Capture the cell that displays the provided text and extract its [x, y] central coordinate. 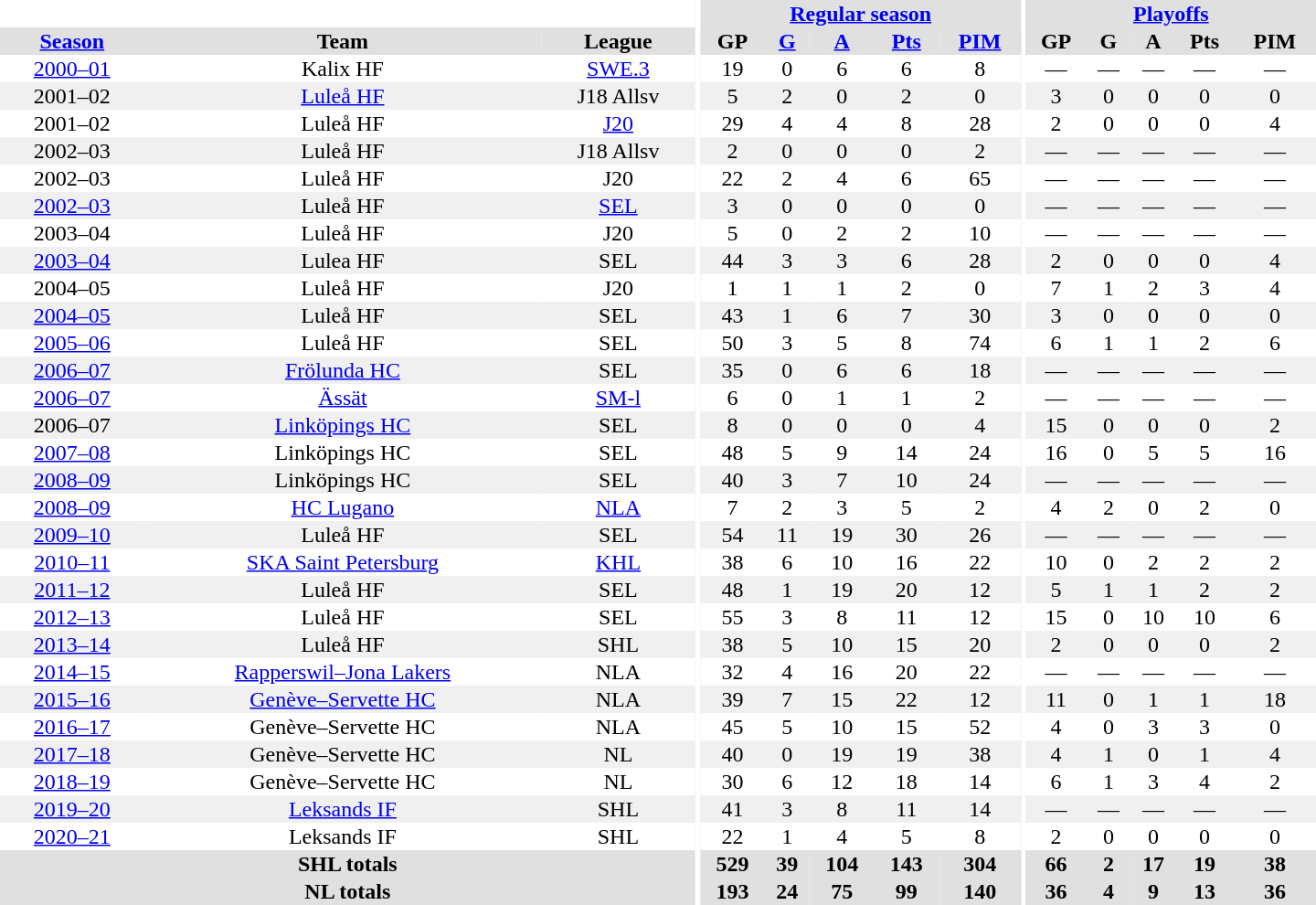
2000–01 [72, 69]
Playoffs [1172, 14]
304 [980, 864]
143 [907, 864]
74 [980, 343]
13 [1205, 891]
45 [733, 727]
2019–20 [72, 809]
Ässät [343, 398]
35 [733, 370]
41 [733, 809]
KHL [618, 562]
2007–08 [72, 452]
75 [843, 891]
52 [980, 727]
17 [1153, 864]
43 [733, 315]
2011–12 [72, 590]
Team [343, 41]
HC Lugano [343, 507]
2005–06 [72, 343]
2010–11 [72, 562]
SKA Saint Petersburg [343, 562]
66 [1056, 864]
99 [907, 891]
2020–21 [72, 836]
2015–16 [72, 699]
2017–18 [72, 754]
44 [733, 261]
Frölunda HC [343, 370]
50 [733, 343]
2013–14 [72, 644]
SHL totals [347, 864]
26 [980, 535]
32 [733, 672]
193 [733, 891]
2016–17 [72, 727]
104 [843, 864]
2014–15 [72, 672]
65 [980, 178]
Rapperswil–Jona Lakers [343, 672]
2009–10 [72, 535]
Lulea HF [343, 261]
529 [733, 864]
SWE.3 [618, 69]
54 [733, 535]
SM-l [618, 398]
29 [733, 123]
2012–13 [72, 617]
Kalix HF [343, 69]
2018–19 [72, 782]
55 [733, 617]
Season [72, 41]
Regular season [861, 14]
140 [980, 891]
NL totals [347, 891]
League [618, 41]
